For the text-containing cell, return its midpoint in [x, y] coordinate format. 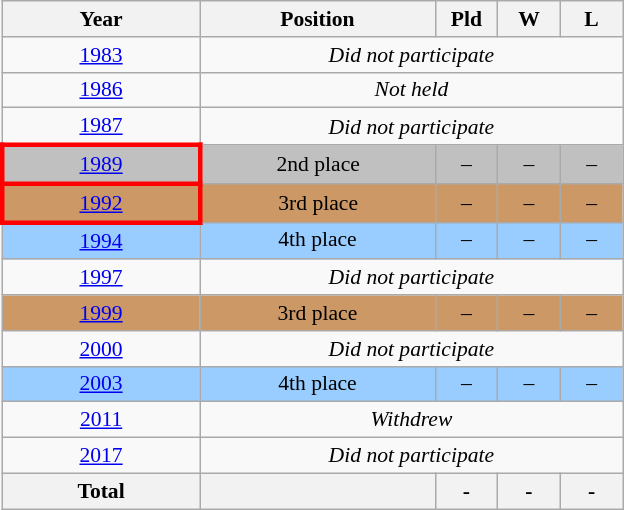
Position [318, 19]
1983 [101, 55]
Withdrew [412, 420]
1989 [101, 164]
Year [101, 19]
Not held [412, 90]
L [592, 19]
2003 [101, 384]
1997 [101, 278]
1987 [101, 126]
1999 [101, 313]
1992 [101, 204]
2017 [101, 456]
W [530, 19]
2nd place [318, 164]
1986 [101, 90]
Pld [466, 19]
2000 [101, 349]
1994 [101, 240]
2011 [101, 420]
Total [101, 491]
